Pinpoint the cell where the given text exists, returning its [X, Y] midpoint coordinate. 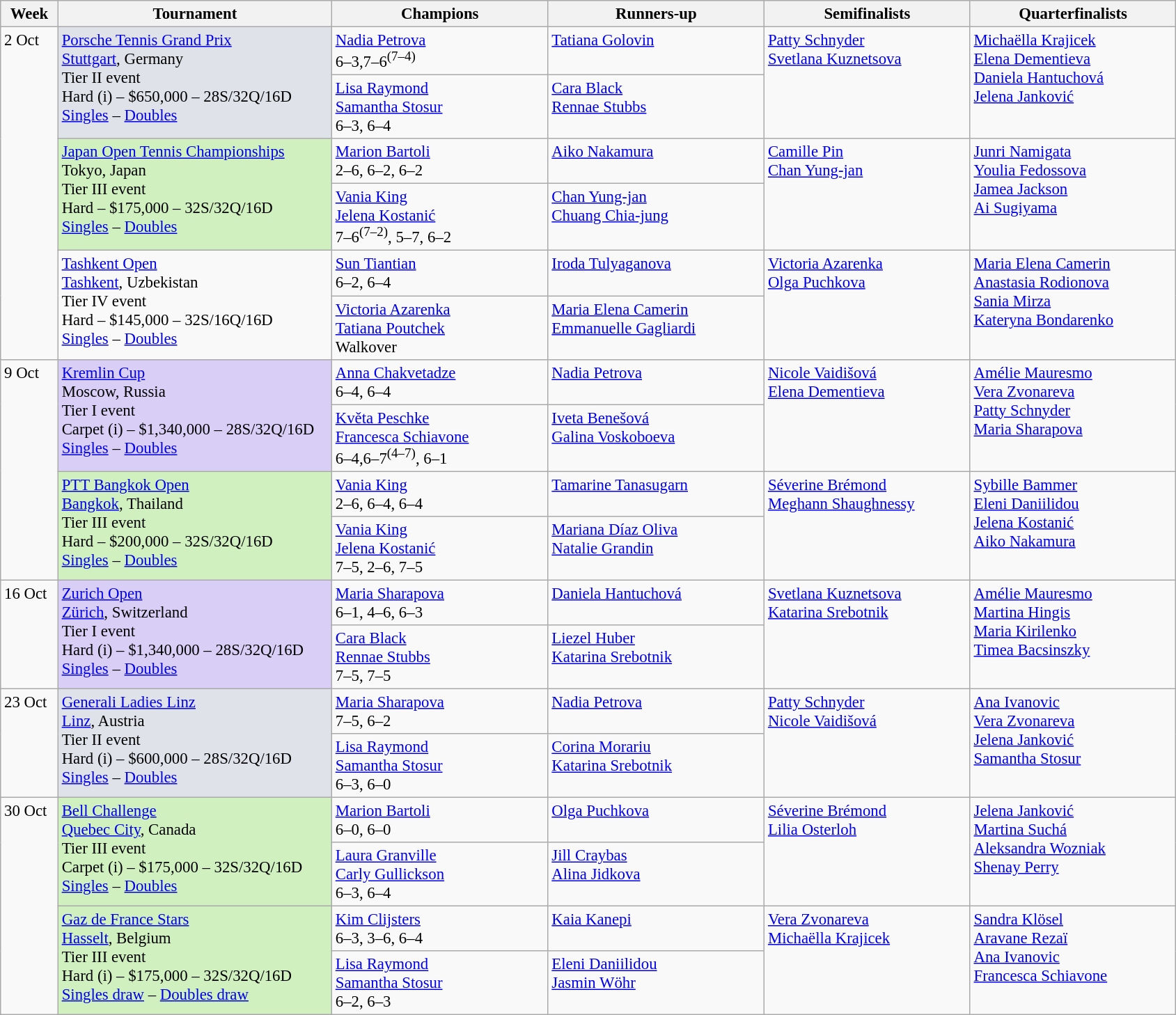
2 Oct [29, 194]
Vania King Jelena Kostanić7–6(7–2), 5–7, 6–2 [440, 217]
Camille Pin Chan Yung-jan [868, 195]
Aiko Nakamura [656, 162]
23 Oct [29, 743]
Ana Ivanovic Vera Zvonareva Jelena Janković Samantha Stosur [1073, 743]
Marion Bartoli2–6, 6–2, 6–2 [440, 162]
Lisa Raymond Samantha Stosur 6–2, 6–3 [440, 983]
Maria Elena Camerin Anastasia Rodionova Sania Mirza Kateryna Bondarenko [1073, 305]
Vera Zvonareva Michaëlla Krajicek [868, 961]
Porsche Tennis Grand Prix Stuttgart, Germany Tier II eventHard (i) – $650,000 – 28S/32Q/16DSingles – Doubles [195, 84]
Generali Ladies Linz Linz, Austria Tier II eventHard (i) – $600,000 – 28S/32Q/16DSingles – Doubles [195, 743]
Sun Tiantian6–2, 6–4 [440, 273]
Lisa Raymond Samantha Stosur 6–3, 6–4 [440, 107]
Liezel Huber Katarina Srebotnik [656, 657]
Mariana Díaz Oliva Natalie Grandin [656, 549]
Week [29, 14]
Kaia Kanepi [656, 929]
Patty Schnyder Nicole Vaidišová [868, 743]
Kremlin Cup Moscow, Russia Tier I eventCarpet (i) – $1,340,000 – 28S/32Q/16D Singles – Doubles [195, 415]
Amélie Mauresmo Martina Hingis Maria Kirilenko Timea Bacsinszky [1073, 634]
Amélie Mauresmo Vera Zvonareva Patty Schnyder Maria Sharapova [1073, 415]
Iroda Tulyaganova [656, 273]
Chan Yung-jan Chuang Chia-jung [656, 217]
Jill Craybas Alina Jidkova [656, 874]
Maria Elena Camerin Emmanuelle Gagliardi [656, 328]
Michaëlla Krajicek Elena Dementieva Daniela Hantuchová Jelena Janković [1073, 84]
Květa Peschke Francesca Schiavone 6–4,6–7(4–7), 6–1 [440, 438]
Lisa Raymond Samantha Stosur 6–3, 6–0 [440, 766]
Tournament [195, 14]
Daniela Hantuchová [656, 603]
Sandra Klösel Aravane Rezaï Ana Ivanovic Francesca Schiavone [1073, 961]
Cara Black Rennae Stubbs 7–5, 7–5 [440, 657]
Nicole Vaidišová Elena Dementieva [868, 415]
Jelena Janković Martina Suchá Aleksandra Wozniak Shenay Perry [1073, 852]
Séverine Brémond Meghann Shaughnessy [868, 526]
Maria Sharapova7–5, 6–2 [440, 711]
30 Oct [29, 906]
Zurich Open Zürich, Switzerland Tier I eventHard (i) – $1,340,000 – 28S/32Q/16DSingles – Doubles [195, 634]
Victoria Azarenka Olga Puchkova [868, 305]
Corina Morariu Katarina Srebotnik [656, 766]
Séverine Brémond Lilia Osterloh [868, 852]
Japan Open Tennis Championships Tokyo, Japan Tier III eventHard – $175,000 – 32S/32Q/16DSingles – Doubles [195, 195]
Tamarine Tanasugarn [656, 494]
Vania King2–6, 6–4, 6–4 [440, 494]
Quarterfinalists [1073, 14]
Sybille Bammer Eleni Daniilidou Jelena Kostanić Aiko Nakamura [1073, 526]
Bell Challenge Quebec City, Canada Tier III eventCarpet (i) – $175,000 – 32S/32Q/16DSingles – Doubles [195, 852]
Cara Black Rennae Stubbs [656, 107]
Vania King Jelena Kostanić 7–5, 2–6, 7–5 [440, 549]
Iveta Benešová Galina Voskoboeva [656, 438]
Runners-up [656, 14]
9 Oct [29, 469]
Olga Puchkova [656, 820]
Nadia Petrova6–3,7–6(7–4) [440, 52]
Gaz de France Stars Hasselt, Belgium Tier III eventHard (i) – $175,000 – 32S/32Q/16DSingles draw – Doubles draw [195, 961]
Tatiana Golovin [656, 52]
Semifinalists [868, 14]
16 Oct [29, 634]
Marion Bartoli6–0, 6–0 [440, 820]
Kim Clijsters6–3, 3–6, 6–4 [440, 929]
Anna Chakvetadze6–4, 6–4 [440, 381]
PTT Bangkok Open Bangkok, Thailand Tier III eventHard – $200,000 – 32S/32Q/16DSingles – Doubles [195, 526]
Tashkent Open Tashkent, Uzbekistan Tier IV eventHard – $145,000 – 32S/16Q/16DSingles – Doubles [195, 305]
Victoria Azarenka Tatiana Poutchek Walkover [440, 328]
Patty Schnyder Svetlana Kuznetsova [868, 84]
Maria Sharapova6–1, 4–6, 6–3 [440, 603]
Laura Granville Carly Gullickson 6–3, 6–4 [440, 874]
Junri Namigata Youlia Fedossova Jamea Jackson Ai Sugiyama [1073, 195]
Eleni Daniilidou Jasmin Wöhr [656, 983]
Champions [440, 14]
Svetlana Kuznetsova Katarina Srebotnik [868, 634]
